Search for the cell housing the specified text and yield its (X, Y) center coordinate. 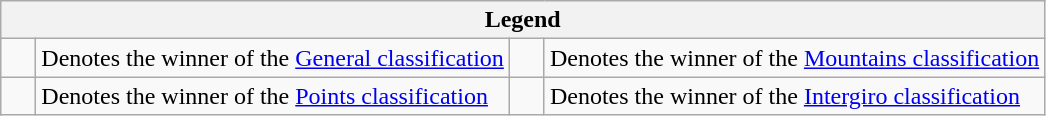
Denotes the winner of the General classification (273, 58)
Legend (523, 20)
Denotes the winner of the Intergiro classification (794, 96)
Denotes the winner of the Mountains classification (794, 58)
Denotes the winner of the Points classification (273, 96)
